Return the [X, Y] coordinate for the center point of the cell that contains the specified text.  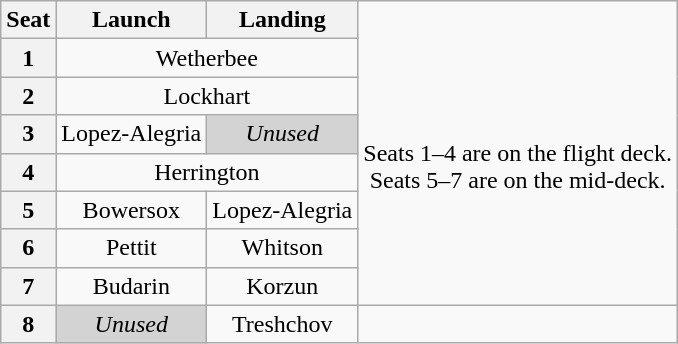
Seat [28, 20]
7 [28, 286]
6 [28, 248]
Wetherbee [207, 58]
Whitson [282, 248]
Launch [132, 20]
4 [28, 172]
3 [28, 134]
Lockhart [207, 96]
Treshchov [282, 324]
Bowersox [132, 210]
Budarin [132, 286]
2 [28, 96]
1 [28, 58]
Landing [282, 20]
Pettit [132, 248]
8 [28, 324]
5 [28, 210]
Herrington [207, 172]
Seats 1–4 are on the flight deck.Seats 5–7 are on the mid-deck. [518, 153]
Korzun [282, 286]
